Locate the cell with the specified text and output its [X, Y] center coordinate. 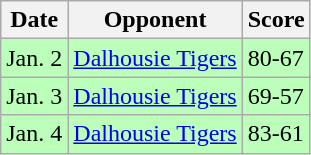
Jan. 3 [34, 96]
Jan. 2 [34, 58]
80-67 [276, 58]
83-61 [276, 134]
Jan. 4 [34, 134]
Opponent [155, 20]
Score [276, 20]
69-57 [276, 96]
Date [34, 20]
